Determine the [X, Y] coordinate at the center of the cell enclosing the given text.  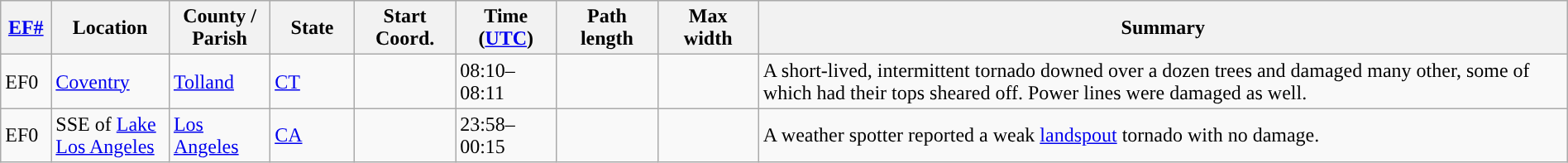
Path length [607, 28]
CT [313, 81]
A weather spotter reported a weak landspout tornado with no damage. [1163, 136]
Coventry [111, 81]
Max width [708, 28]
State [313, 28]
23:58–00:15 [506, 136]
Start Coord. [404, 28]
Los Angeles [219, 136]
Time (UTC) [506, 28]
Tolland [219, 81]
SSE of Lake Los Angeles [111, 136]
County / Parish [219, 28]
08:10–08:11 [506, 81]
EF# [26, 28]
Location [111, 28]
CA [313, 136]
Summary [1163, 28]
